Return the [x, y] coordinate for the center point of the cell that contains the specified text.  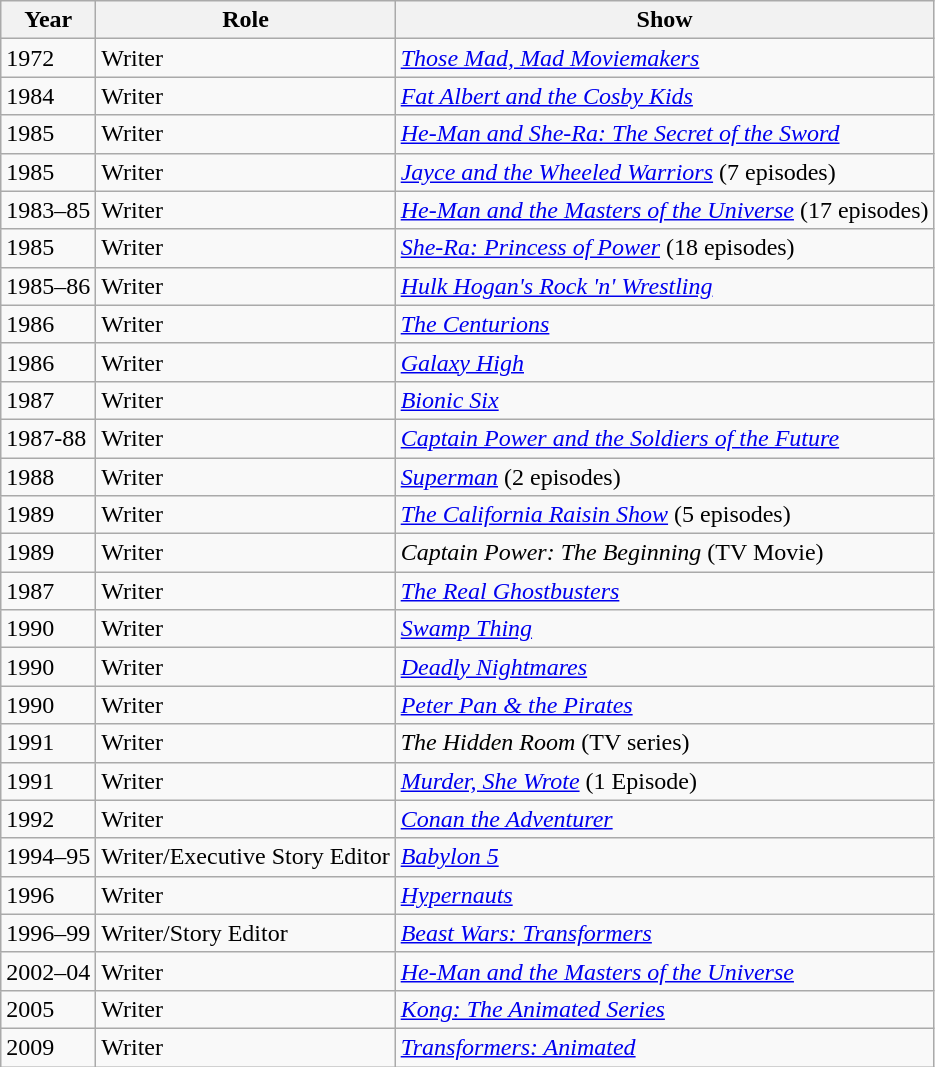
1985–86 [48, 286]
Conan the Adventurer [664, 819]
2002–04 [48, 971]
Superman (2 episodes) [664, 477]
Babylon 5 [664, 857]
1984 [48, 96]
He-Man and She-Ra: The Secret of the Sword [664, 134]
2009 [48, 1047]
The California Raisin Show (5 episodes) [664, 515]
Captain Power: The Beginning (TV Movie) [664, 553]
Those Mad, Mad Moviemakers [664, 58]
Peter Pan & the Pirates [664, 705]
Fat Albert and the Cosby Kids [664, 96]
He-Man and the Masters of the Universe [664, 971]
Show [664, 20]
Writer/Executive Story Editor [246, 857]
She-Ra: Princess of Power (18 episodes) [664, 248]
Bionic Six [664, 400]
Murder, She Wrote (1 Episode) [664, 781]
1994–95 [48, 857]
Jayce and the Wheeled Warriors (7 episodes) [664, 172]
Transformers: Animated [664, 1047]
Hypernauts [664, 895]
He-Man and the Masters of the Universe (17 episodes) [664, 210]
1972 [48, 58]
1996–99 [48, 933]
Galaxy High [664, 362]
2005 [48, 1009]
The Real Ghostbusters [664, 591]
The Hidden Room (TV series) [664, 743]
Writer/Story Editor [246, 933]
Role [246, 20]
Captain Power and the Soldiers of the Future [664, 438]
The Centurions [664, 324]
1996 [48, 895]
Deadly Nightmares [664, 667]
1983–85 [48, 210]
Kong: The Animated Series [664, 1009]
Hulk Hogan's Rock 'n' Wrestling [664, 286]
Year [48, 20]
1992 [48, 819]
1987-88 [48, 438]
1988 [48, 477]
Swamp Thing [664, 629]
Beast Wars: Transformers [664, 933]
